For the text-containing cell, return its midpoint in (X, Y) coordinate format. 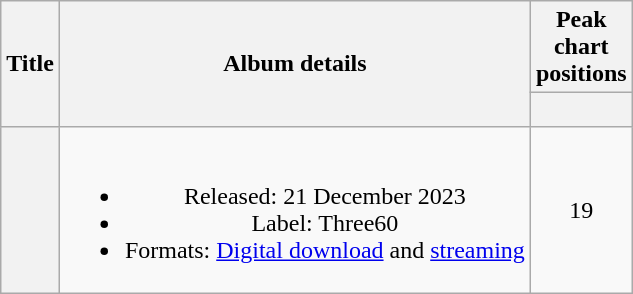
19 (581, 210)
Released: 21 December 2023Label: Three60Formats: Digital download and streaming (294, 210)
Album details (294, 64)
Peakchartpositions (581, 47)
Title (30, 64)
